Capture the cell that displays the provided text and extract its [X, Y] central coordinate. 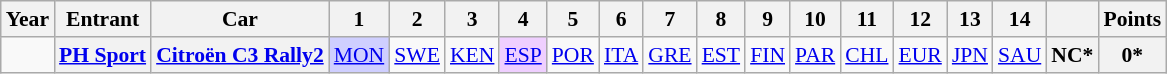
12 [920, 19]
9 [768, 19]
JPN [970, 55]
3 [472, 19]
7 [670, 19]
8 [722, 19]
Entrant [102, 19]
ESP [522, 55]
5 [573, 19]
4 [522, 19]
MON [360, 55]
ITA [621, 55]
PH Sport [102, 55]
KEN [472, 55]
0* [1132, 55]
Car [240, 19]
10 [815, 19]
FIN [768, 55]
13 [970, 19]
14 [1020, 19]
Year [28, 19]
6 [621, 19]
PAR [815, 55]
NC* [1072, 55]
SAU [1020, 55]
2 [417, 19]
GRE [670, 55]
POR [573, 55]
EUR [920, 55]
EST [722, 55]
CHL [866, 55]
Points [1132, 19]
1 [360, 19]
11 [866, 19]
SWE [417, 55]
Citroën C3 Rally2 [240, 55]
